Return the (x, y) coordinate for the center point of the cell that contains the specified text.  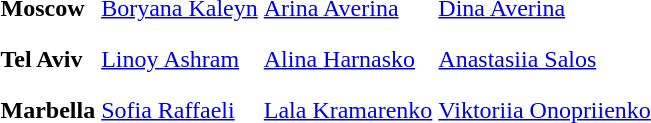
Linoy Ashram (180, 59)
Alina Harnasko (348, 59)
